Find where the given text appears and provide that cell's center as [x, y] coordinate. 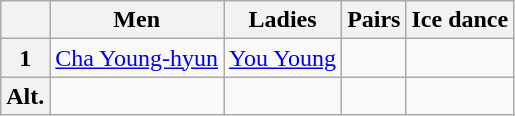
Men [137, 20]
Cha Young-hyun [137, 58]
Ice dance [460, 20]
Pairs [374, 20]
You Young [283, 58]
Alt. [26, 96]
1 [26, 58]
Ladies [283, 20]
